Output the (x, y) coordinate of the center of the cell containing the given text.  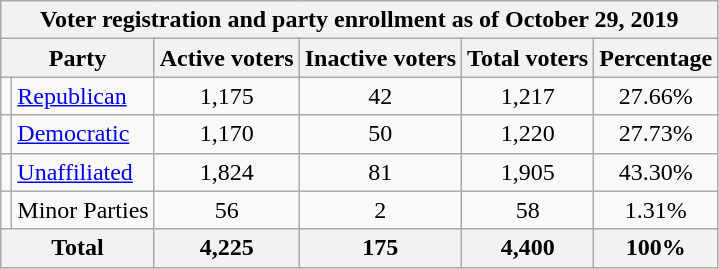
1,824 (226, 172)
56 (226, 210)
Active voters (226, 58)
Inactive voters (380, 58)
4,400 (528, 248)
1,220 (528, 134)
1.31% (656, 210)
1,905 (528, 172)
1,170 (226, 134)
81 (380, 172)
Democratic (83, 134)
Republican (83, 96)
Voter registration and party enrollment as of October 29, 2019 (360, 20)
50 (380, 134)
4,225 (226, 248)
Minor Parties (83, 210)
27.66% (656, 96)
100% (656, 248)
42 (380, 96)
Percentage (656, 58)
175 (380, 248)
27.73% (656, 134)
Unaffiliated (83, 172)
Total voters (528, 58)
Total (78, 248)
2 (380, 210)
43.30% (656, 172)
1,217 (528, 96)
Party (78, 58)
58 (528, 210)
1,175 (226, 96)
